Return (x, y) of the center of cell containing provided text 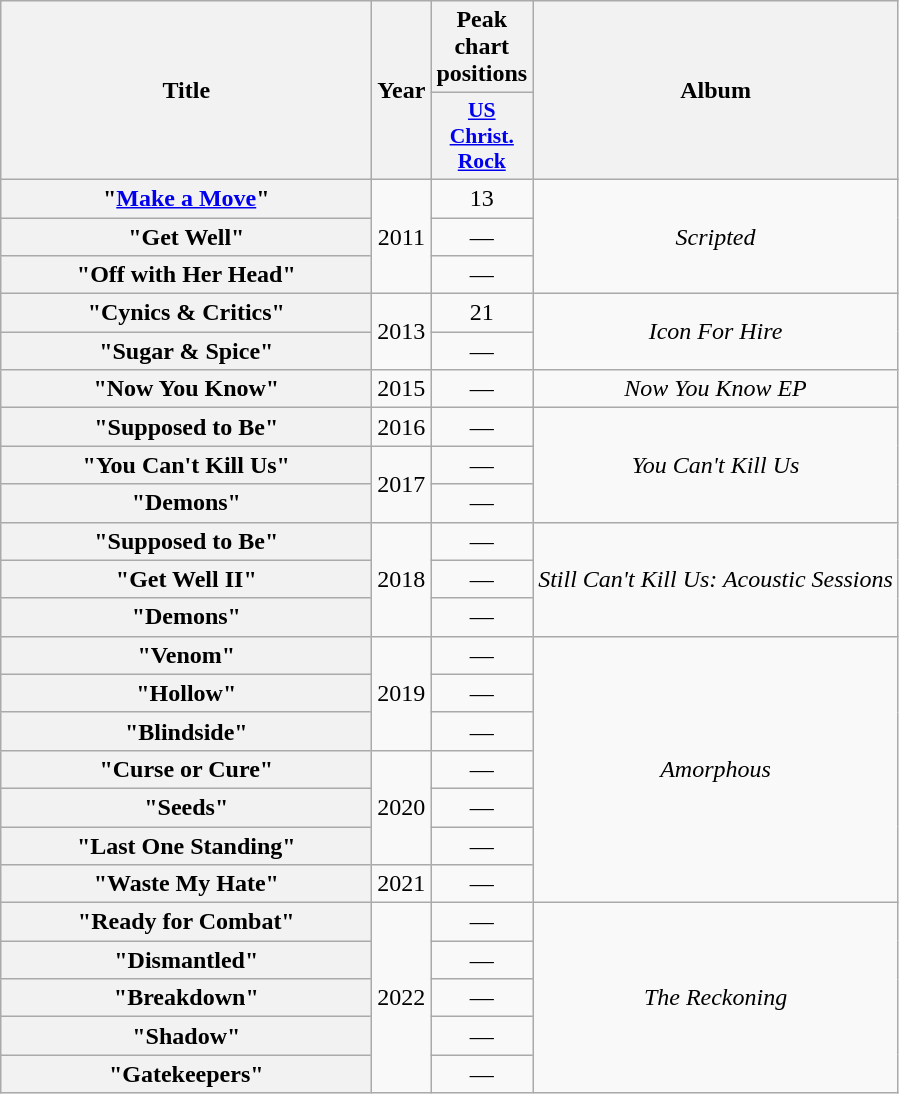
"Blindside" (186, 731)
"Get Well II" (186, 579)
"Cynics & Critics" (186, 313)
2011 (402, 236)
USChrist.Rock (482, 136)
2021 (402, 884)
"Make a Move" (186, 198)
"Seeds" (186, 807)
Peak chart positions (482, 47)
"Shadow" (186, 1036)
2017 (402, 484)
"Sugar & Spice" (186, 351)
13 (482, 198)
2016 (402, 427)
Scripted (716, 236)
"You Can't Kill Us" (186, 465)
"Hollow" (186, 693)
"Off with Her Head" (186, 275)
Amorphous (716, 769)
The Reckoning (716, 998)
Title (186, 90)
"Gatekeepers" (186, 1074)
2015 (402, 389)
"Get Well" (186, 237)
"Ready for Combat" (186, 922)
"Breakdown" (186, 998)
"Curse or Cure" (186, 769)
Now You Know EP (716, 389)
Album (716, 90)
"Dismantled" (186, 960)
2019 (402, 693)
Icon For Hire (716, 332)
"Last One Standing" (186, 845)
2020 (402, 807)
2018 (402, 579)
2022 (402, 998)
2013 (402, 332)
"Venom" (186, 655)
21 (482, 313)
"Now You Know" (186, 389)
Year (402, 90)
Still Can't Kill Us: Acoustic Sessions (716, 579)
You Can't Kill Us (716, 465)
"Waste My Hate" (186, 884)
